Scan for the cell matching the given text and deliver its (x, y) coordinate at center. 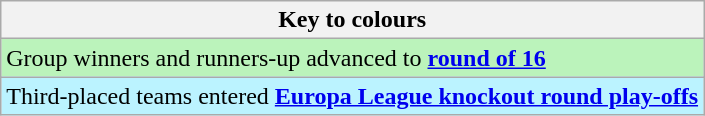
Key to colours (352, 20)
Group winners and runners-up advanced to round of 16 (352, 58)
Third-placed teams entered Europa League knockout round play-offs (352, 96)
